Find where the given text appears and provide that cell's center as [x, y] coordinate. 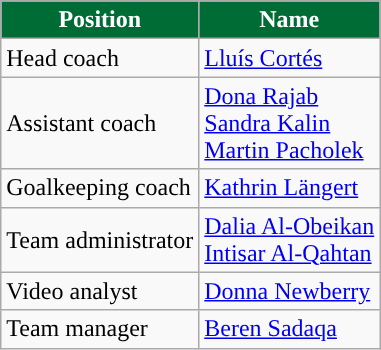
Position [100, 20]
Assistant coach [100, 123]
Kathrin Längert [290, 188]
Team manager [100, 329]
Dona Rajab Sandra Kalin Martin Pacholek [290, 123]
Head coach [100, 58]
Dalia Al-Obeikan Intisar Al-Qahtan [290, 240]
Team administrator [100, 240]
Goalkeeping coach [100, 188]
Beren Sadaqa [290, 329]
Name [290, 20]
Lluís Cortés [290, 58]
Video analyst [100, 291]
Donna Newberry [290, 291]
